Return [x, y] of the center of cell containing provided text 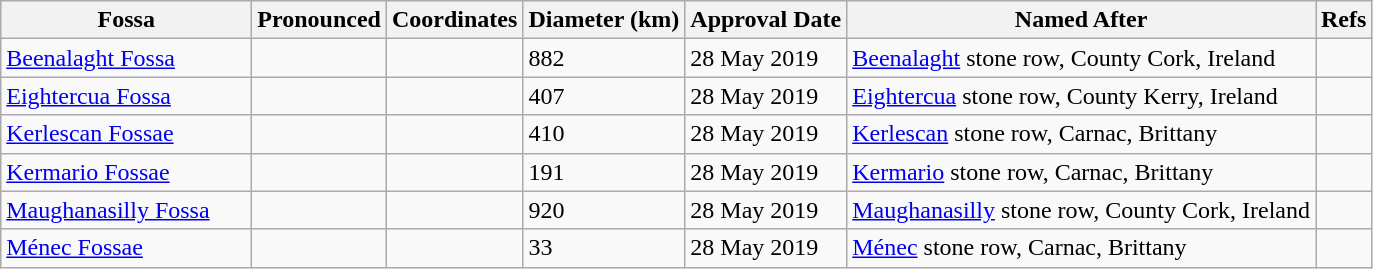
Fossa [126, 20]
Ménec stone row, Carnac, Brittany [1082, 248]
Maughanasilly Fossa [126, 210]
Beenalaght Fossa [126, 58]
Refs [1344, 20]
Eightercua Fossa [126, 96]
Kerlescan Fossae [126, 134]
Coordinates [454, 20]
407 [604, 96]
Kermario Fossae [126, 172]
191 [604, 172]
Ménec Fossae [126, 248]
Named After [1082, 20]
Kerlescan stone row, Carnac, Brittany [1082, 134]
410 [604, 134]
920 [604, 210]
Beenalaght stone row, County Cork, Ireland [1082, 58]
Eightercua stone row, County Kerry, Ireland [1082, 96]
Pronounced [320, 20]
882 [604, 58]
Kermario stone row, Carnac, Brittany [1082, 172]
Approval Date [766, 20]
Diameter (km) [604, 20]
Maughanasilly stone row, County Cork, Ireland [1082, 210]
33 [604, 248]
